Scan for the cell matching the given text and deliver its (X, Y) coordinate at center. 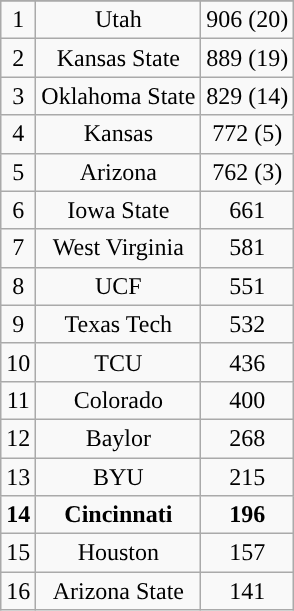
Colorado (118, 400)
Arizona State (118, 591)
Kansas (118, 134)
West Virginia (118, 248)
10 (18, 362)
141 (248, 591)
Houston (118, 553)
400 (248, 400)
215 (248, 477)
Cincinnati (118, 515)
196 (248, 515)
762 (3) (248, 172)
6 (18, 210)
Utah (118, 20)
Texas Tech (118, 324)
4 (18, 134)
581 (248, 248)
5 (18, 172)
Iowa State (118, 210)
532 (248, 324)
BYU (118, 477)
12 (18, 438)
268 (248, 438)
551 (248, 286)
3 (18, 96)
1 (18, 20)
157 (248, 553)
906 (20) (248, 20)
7 (18, 248)
8 (18, 286)
2 (18, 58)
829 (14) (248, 96)
11 (18, 400)
14 (18, 515)
772 (5) (248, 134)
16 (18, 591)
15 (18, 553)
889 (19) (248, 58)
Oklahoma State (118, 96)
Kansas State (118, 58)
13 (18, 477)
Arizona (118, 172)
TCU (118, 362)
436 (248, 362)
UCF (118, 286)
661 (248, 210)
9 (18, 324)
Baylor (118, 438)
